From the cell containing the given text, extract its center point as [x, y] coordinate. 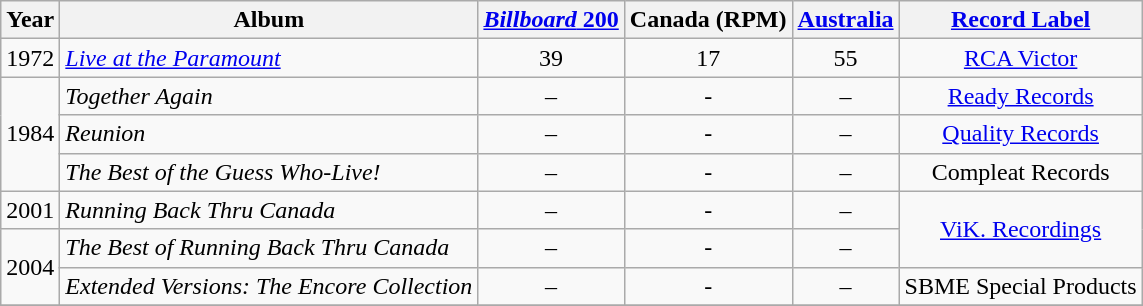
Live at the Paramount [269, 58]
1984 [30, 134]
Ready Records [1020, 96]
17 [708, 58]
2004 [30, 267]
1972 [30, 58]
55 [846, 58]
Together Again [269, 96]
Billboard 200 [551, 20]
Australia [846, 20]
Reunion [269, 134]
2001 [30, 210]
39 [551, 58]
The Best of Running Back Thru Canada [269, 248]
Compleat Records [1020, 172]
Year [30, 20]
Canada (RPM) [708, 20]
SBME Special Products [1020, 286]
Running Back Thru Canada [269, 210]
Album [269, 20]
Extended Versions: The Encore Collection [269, 286]
ViK. Recordings [1020, 229]
RCA Victor [1020, 58]
The Best of the Guess Who-Live! [269, 172]
Quality Records [1020, 134]
Record Label [1020, 20]
